Find where the given text appears and provide that cell's center as (X, Y) coordinate. 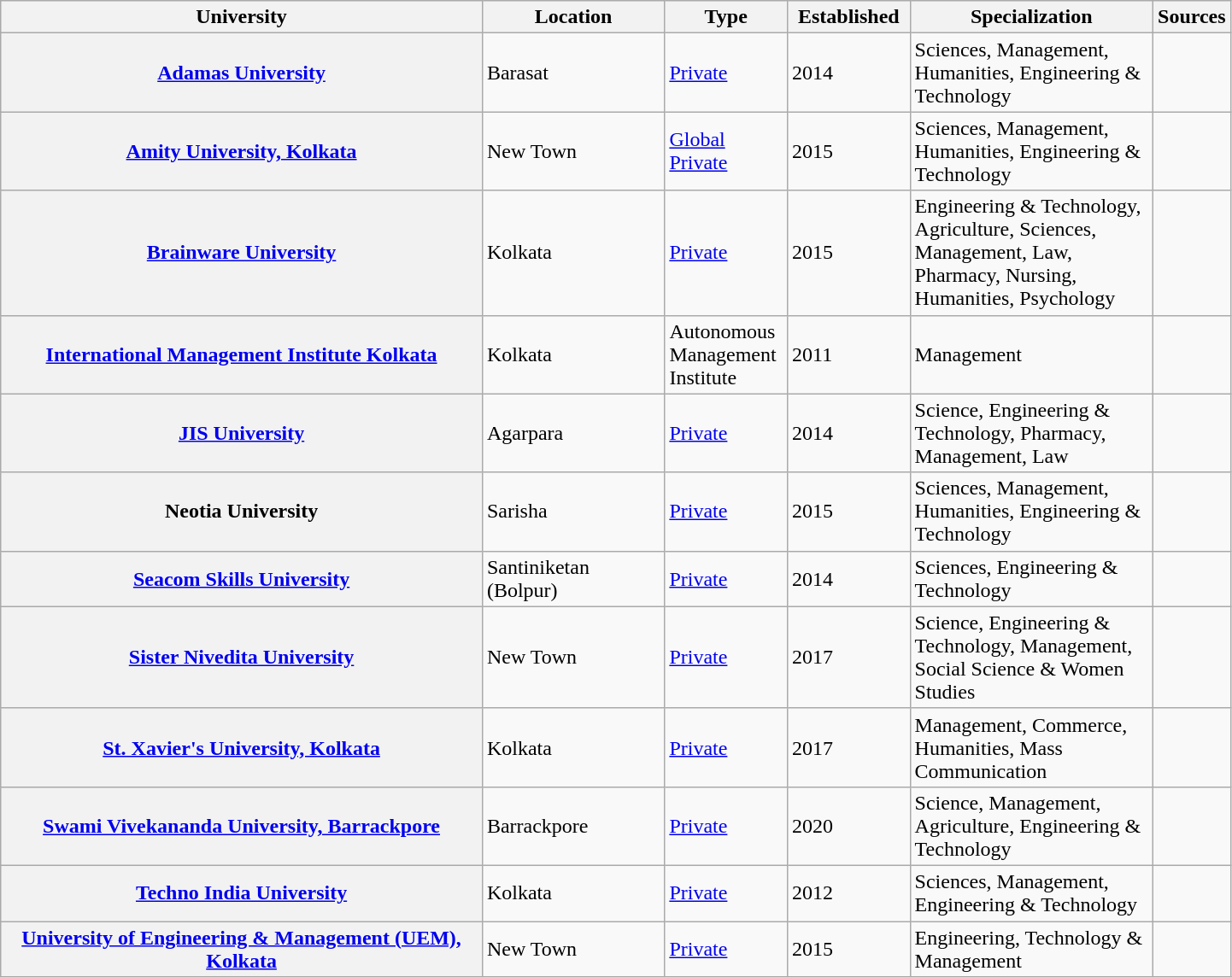
Established (849, 17)
Sarisha (572, 512)
Autonomous Management Institute (726, 354)
Sister Nivedita University (242, 658)
University (242, 17)
Neotia University (242, 512)
Global Private (726, 151)
International Management Institute Kolkata (242, 354)
Amity University, Kolkata (242, 151)
2012 (849, 893)
Sciences, Management, Engineering & Technology (1031, 893)
Barrackpore (572, 826)
Sciences, Engineering & Technology (1031, 579)
Barasat (572, 73)
Management (1031, 354)
Seacom Skills University (242, 579)
Science, Management, Agriculture, Engineering & Technology (1031, 826)
Agarpara (572, 433)
Brainware University (242, 253)
Sources (1191, 17)
University of Engineering & Management (UEM), Kolkata (242, 948)
Management, Commerce, Humanities, Mass Communication (1031, 747)
Engineering, Technology & Management (1031, 948)
Swami Vivekananda University, Barrackpore (242, 826)
Techno India University (242, 893)
Adamas University (242, 73)
JIS University (242, 433)
Santiniketan (Bolpur) (572, 579)
2020 (849, 826)
Location (572, 17)
St. Xavier's University, Kolkata (242, 747)
2011 (849, 354)
Science, Engineering & Technology, Pharmacy, Management, Law (1031, 433)
Engineering & Technology, Agriculture, Sciences, Management, Law, Pharmacy, Nursing, Humanities, Psychology (1031, 253)
Specialization (1031, 17)
Type (726, 17)
Science, Engineering & Technology, Management, Social Science & Women Studies (1031, 658)
